Determine the [X, Y] coordinate at the center of the cell enclosing the given text.  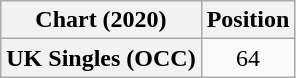
64 [248, 58]
Chart (2020) [101, 20]
UK Singles (OCC) [101, 58]
Position [248, 20]
